Return [x, y] of the center of cell containing provided text 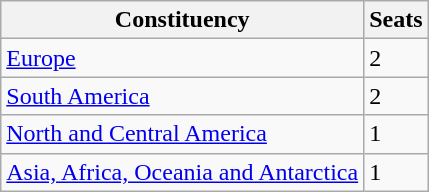
Asia, Africa, Oceania and Antarctica [182, 172]
North and Central America [182, 134]
South America [182, 96]
Constituency [182, 20]
Europe [182, 58]
Seats [396, 20]
